Search for the cell housing the specified text and yield its (X, Y) center coordinate. 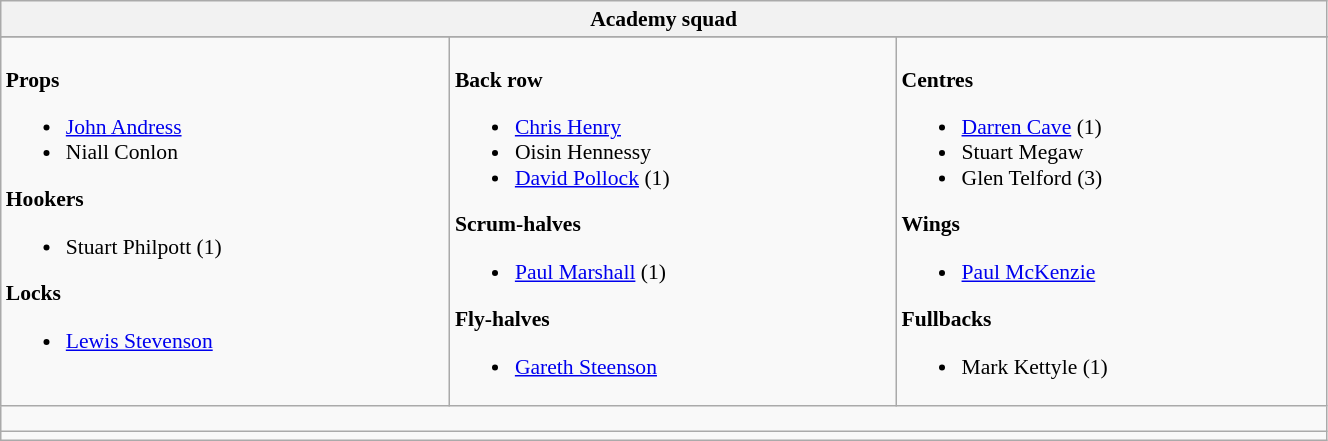
Centres Darren Cave (1) Stuart Megaw Glen Telford (3)Wings Paul McKenzieFullbacks Mark Kettyle (1) (1111, 222)
Academy squad (664, 19)
Back row Chris Henry Oisin Hennessy David Pollock (1)Scrum-halves Paul Marshall (1)Fly-halves Gareth Steenson (674, 222)
Props John Andress Niall ConlonHookers Stuart Philpott (1)Locks Lewis Stevenson (226, 222)
